Detect which cell encompasses the target text, then output its [x, y] center coordinate. 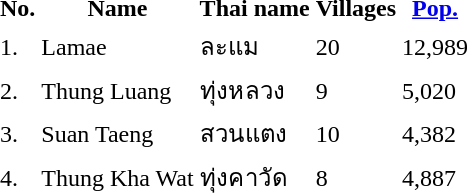
10 [356, 134]
ทุ่งหลวง [254, 90]
ละแม [254, 46]
9 [356, 90]
Suan Taeng [118, 134]
Thung Luang [118, 90]
สวนแตง [254, 134]
Lamae [118, 46]
20 [356, 46]
